For the text-containing cell, return its midpoint in [x, y] coordinate format. 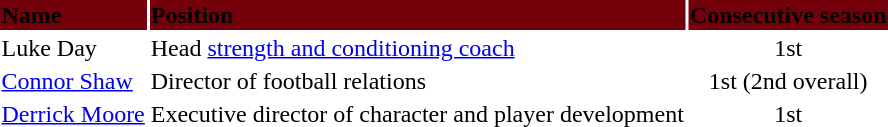
Luke Day [73, 48]
1st (2nd overall) [788, 81]
Consecutive season [788, 15]
Head strength and conditioning coach [417, 48]
Position [417, 15]
Director of football relations [417, 81]
Connor Shaw [73, 81]
Name [73, 15]
1st [788, 48]
